Output the [x, y] coordinate of the center of the cell containing the given text.  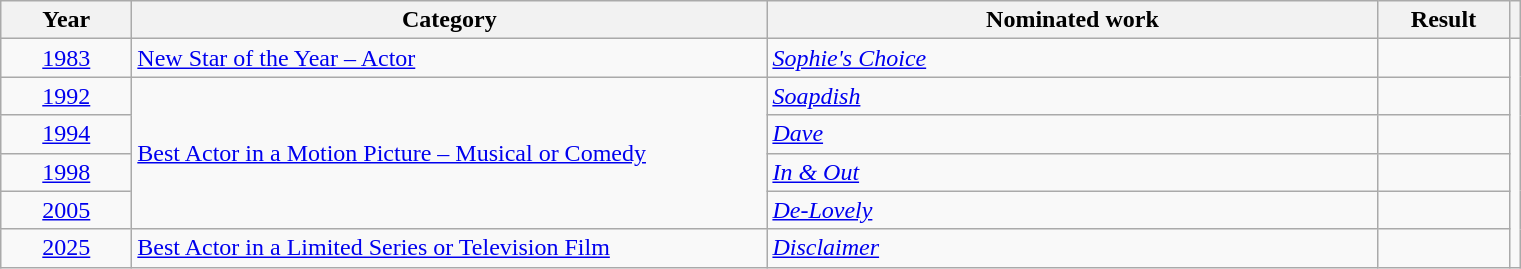
Year [66, 20]
2005 [66, 210]
Best Actor in a Motion Picture – Musical or Comedy [450, 153]
Best Actor in a Limited Series or Television Film [450, 248]
Soapdish [1072, 96]
Dave [1072, 134]
New Star of the Year – Actor [450, 58]
In & Out [1072, 172]
Disclaimer [1072, 248]
2025 [66, 248]
1992 [66, 96]
Result [1444, 20]
1998 [66, 172]
Category [450, 20]
De-Lovely [1072, 210]
Nominated work [1072, 20]
Sophie's Choice [1072, 58]
1983 [66, 58]
1994 [66, 134]
